From the cell containing the given text, extract its center point as (x, y) coordinate. 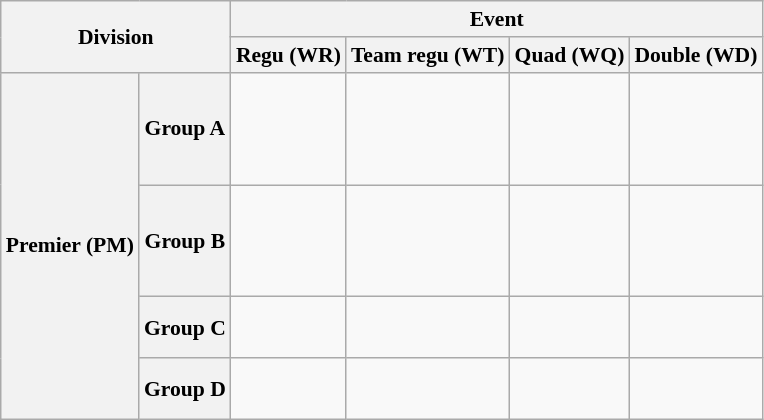
Premier (PM) (70, 246)
Division (116, 36)
Team regu (WT) (428, 55)
Group A (185, 129)
Quad (WQ) (570, 55)
Group C (185, 328)
Event (497, 19)
Group B (185, 241)
Regu (WR) (288, 55)
Group D (185, 388)
Double (WD) (696, 55)
